Scan for the cell matching the given text and deliver its (X, Y) coordinate at center. 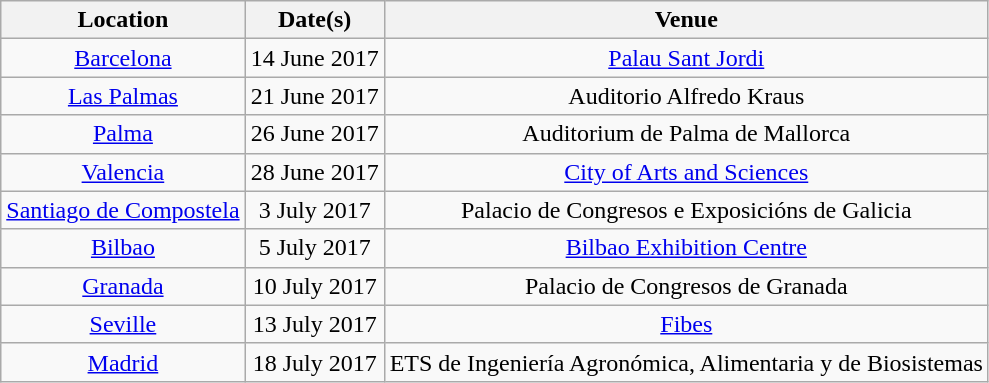
Granada (123, 286)
Santiago de Compostela (123, 210)
18 July 2017 (314, 362)
28 June 2017 (314, 172)
Palma (123, 134)
Las Palmas (123, 96)
City of Arts and Sciences (686, 172)
Auditorium de Palma de Mallorca (686, 134)
Madrid (123, 362)
21 June 2017 (314, 96)
Seville (123, 324)
3 July 2017 (314, 210)
Valencia (123, 172)
Fibes (686, 324)
Bilbao (123, 248)
14 June 2017 (314, 58)
ETS de Ingeniería Agronómica, Alimentaria y de Biosistemas (686, 362)
26 June 2017 (314, 134)
Bilbao Exhibition Centre (686, 248)
Venue (686, 20)
Location (123, 20)
Palacio de Congresos e Exposicións de Galicia (686, 210)
Auditorio Alfredo Kraus (686, 96)
10 July 2017 (314, 286)
Date(s) (314, 20)
Barcelona (123, 58)
Palacio de Congresos de Granada (686, 286)
5 July 2017 (314, 248)
13 July 2017 (314, 324)
Palau Sant Jordi (686, 58)
